Detect which cell encompasses the target text, then output its (x, y) center coordinate. 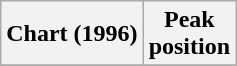
Chart (1996) (72, 34)
Peakposition (189, 34)
